For the text-containing cell, return its midpoint in [X, Y] coordinate format. 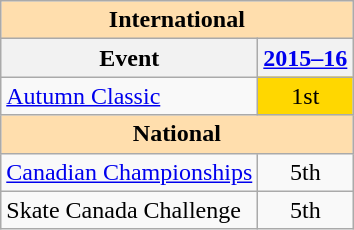
Skate Canada Challenge [130, 210]
2015–16 [306, 58]
National [177, 134]
International [177, 20]
Event [130, 58]
Autumn Classic [130, 96]
Canadian Championships [130, 172]
1st [306, 96]
